Find where the given text appears and provide that cell's center as (x, y) coordinate. 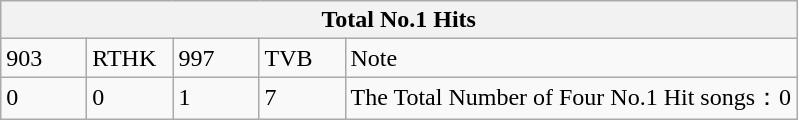
TVB (302, 58)
The Total Number of Four No.1 Hit songs：0 (571, 98)
7 (302, 98)
RTHK (130, 58)
1 (216, 98)
997 (216, 58)
903 (44, 58)
Total No.1 Hits (399, 20)
Note (571, 58)
